Pinpoint the cell where the given text exists, returning its [x, y] midpoint coordinate. 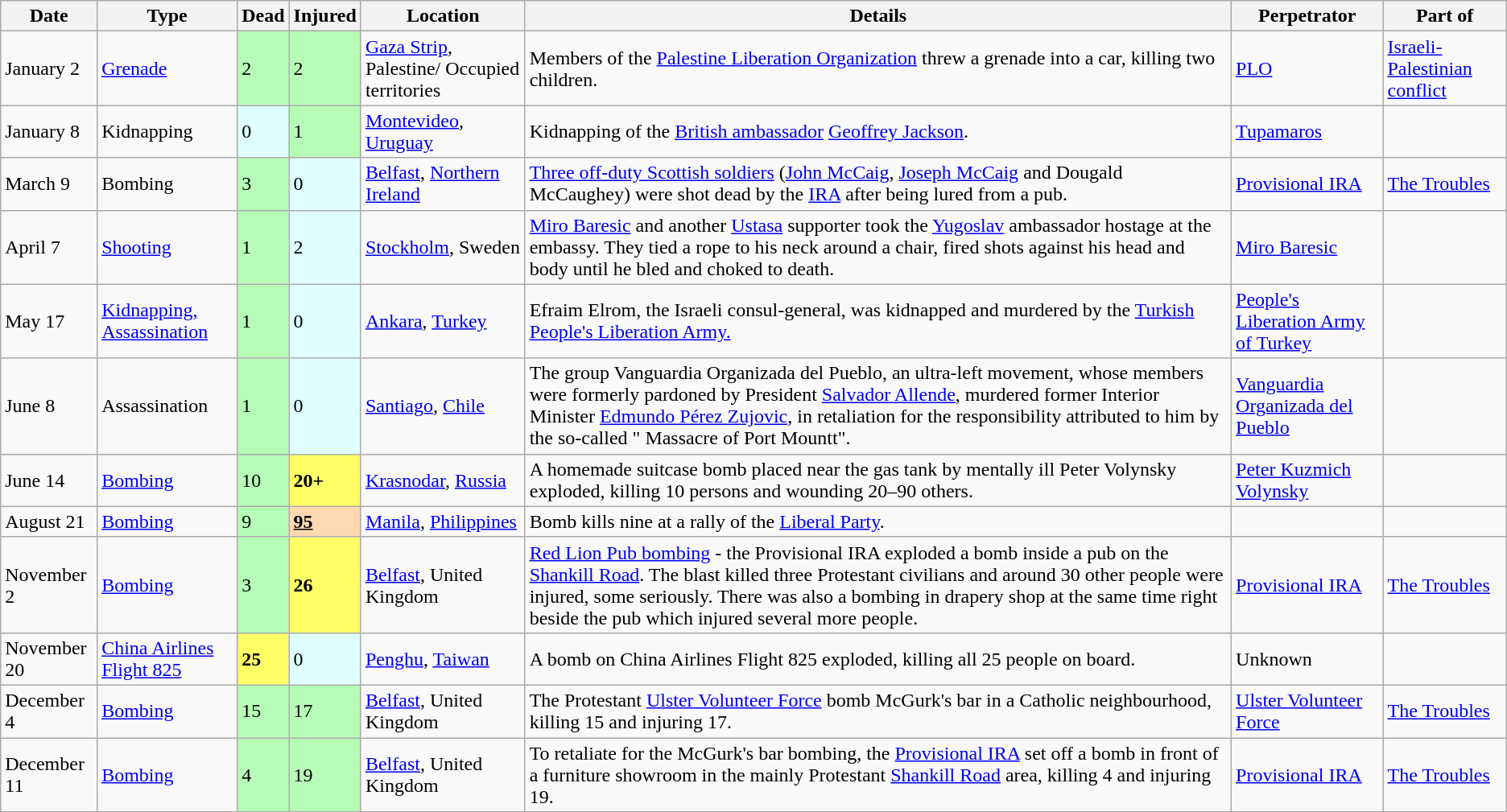
25 [263, 658]
Ankara, Turkey [443, 321]
PLO [1307, 68]
November 20 [49, 658]
Ulster Volunteer Force [1307, 711]
Tupamaros [1307, 132]
Members of the Palestine Liberation Organization threw a grenade into a car, killing two children. [877, 68]
November 2 [49, 584]
Peter Kuzmich Volynsky [1307, 480]
19 [325, 774]
Krasnodar, Russia [443, 480]
95 [325, 521]
A homemade suitcase bomb placed near the gas tank by mentally ill Peter Volynsky exploded, killing 10 persons and wounding 20–90 others. [877, 480]
Kidnapping [167, 132]
Gaza Strip, Palestine/ Occupied territories [443, 68]
Manila, Philippines [443, 521]
Date [49, 16]
10 [263, 480]
December 11 [49, 774]
26 [325, 584]
April 7 [49, 247]
Location [443, 16]
Shooting [167, 247]
December 4 [49, 711]
Part of [1444, 16]
The Protestant Ulster Volunteer Force bomb McGurk's bar in a Catholic neighbourhood, killing 15 and injuring 17. [877, 711]
17 [325, 711]
China Airlines Flight 825 [167, 658]
June 8 [49, 406]
20+ [325, 480]
4 [263, 774]
Type [167, 16]
Montevideo, Uruguay [443, 132]
Bomb kills nine at a rally of the Liberal Party. [877, 521]
January 2 [49, 68]
Vanguardia Organizada del Pueblo [1307, 406]
Penghu, Taiwan [443, 658]
Miro Baresic [1307, 247]
March 9 [49, 183]
August 21 [49, 521]
Injured [325, 16]
9 [263, 521]
May 17 [49, 321]
Kidnapping, Assassination [167, 321]
15 [263, 711]
Details [877, 16]
Santiago, Chile [443, 406]
Three off-duty Scottish soldiers (John McCaig, Joseph McCaig and Dougald McCaughey) were shot dead by the IRA after being lured from a pub. [877, 183]
People's Liberation Army of Turkey [1307, 321]
Stockholm, Sweden [443, 247]
Grenade [167, 68]
June 14 [49, 480]
Belfast, Northern Ireland [443, 183]
Assassination [167, 406]
Kidnapping of the British ambassador Geoffrey Jackson. [877, 132]
Israeli-Palestinian conflict [1444, 68]
Dead [263, 16]
A bomb on China Airlines Flight 825 exploded, killing all 25 people on board. [877, 658]
January 8 [49, 132]
Unknown [1307, 658]
Perpetrator [1307, 16]
Efraim Elrom, the Israeli consul-general, was kidnapped and murdered by the Turkish People's Liberation Army. [877, 321]
